Identify which cell holds the provided text, then report its [x, y] central coordinate. 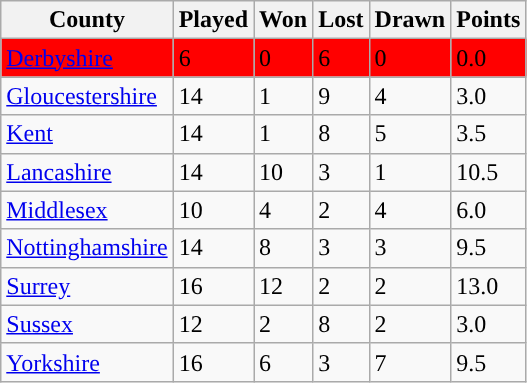
Nottinghamshire [87, 248]
Gloucestershire [87, 96]
Points [488, 20]
Derbyshire [87, 58]
Kent [87, 134]
0.0 [488, 58]
6.0 [488, 210]
5 [410, 134]
10.5 [488, 172]
Lost [341, 20]
7 [410, 362]
3.5 [488, 134]
Yorkshire [87, 362]
County [87, 20]
Drawn [410, 20]
Middlesex [87, 210]
Surrey [87, 286]
13.0 [488, 286]
Won [284, 20]
Played [213, 20]
Lancashire [87, 172]
9 [341, 96]
Sussex [87, 324]
